Extract the (X, Y) coordinate from the center of the cell holding the provided text.  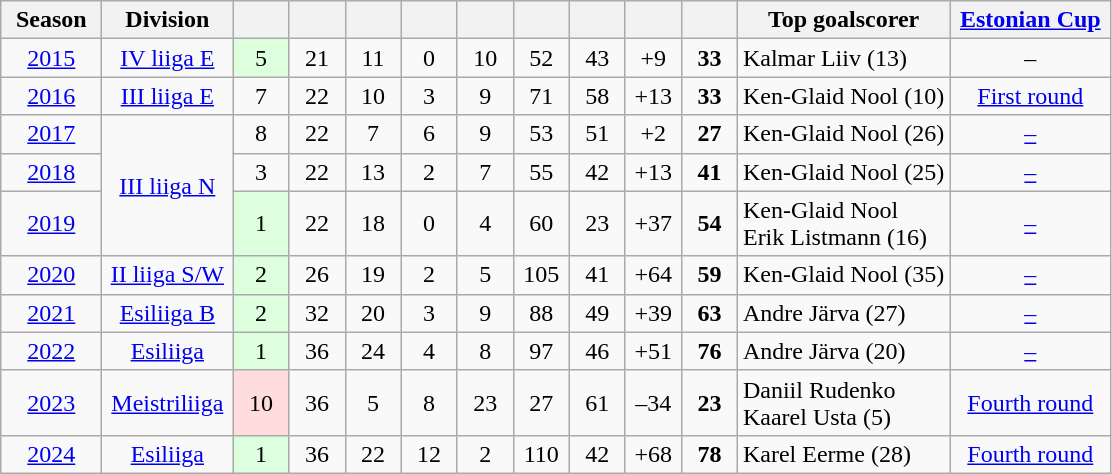
58 (597, 96)
2018 (52, 172)
+9 (653, 58)
Ken-Glaid Nool (10) (843, 96)
105 (541, 275)
43 (597, 58)
51 (597, 134)
53 (541, 134)
III liiga E (168, 96)
54 (709, 224)
Esiliiga B (168, 313)
49 (597, 313)
Karel Eerme (28) (843, 454)
32 (317, 313)
+37 (653, 224)
2020 (52, 275)
18 (373, 224)
2024 (52, 454)
2015 (52, 58)
Estonian Cup (1030, 20)
III liiga N (168, 186)
IV liiga E (168, 58)
+39 (653, 313)
Ken-Glaid Nool (25) (843, 172)
19 (373, 275)
II liiga S/W (168, 275)
Kalmar Liiv (13) (843, 58)
88 (541, 313)
61 (597, 402)
2022 (52, 351)
76 (709, 351)
+2 (653, 134)
Andre Järva (20) (843, 351)
59 (709, 275)
60 (541, 224)
2019 (52, 224)
First round (1030, 96)
78 (709, 454)
97 (541, 351)
Meistriliiga (168, 402)
12 (429, 454)
55 (541, 172)
+64 (653, 275)
63 (709, 313)
110 (541, 454)
11 (373, 58)
26 (317, 275)
Ken-Glaid Nool Erik Listmann (16) (843, 224)
+51 (653, 351)
46 (597, 351)
Top goalscorer (843, 20)
20 (373, 313)
–34 (653, 402)
Ken-Glaid Nool (35) (843, 275)
6 (429, 134)
21 (317, 58)
2017 (52, 134)
Andre Järva (27) (843, 313)
Division (168, 20)
13 (373, 172)
Daniil Rudenko Kaarel Usta (5) (843, 402)
Ken-Glaid Nool (26) (843, 134)
2023 (52, 402)
52 (541, 58)
71 (541, 96)
Season (52, 20)
2021 (52, 313)
24 (373, 351)
+68 (653, 454)
2016 (52, 96)
